Return the [x, y] coordinate for the center point of the cell that contains the specified text.  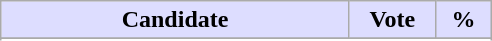
Vote [392, 20]
Candidate [176, 20]
% [463, 20]
